Pinpoint the cell where the given text exists, returning its [x, y] midpoint coordinate. 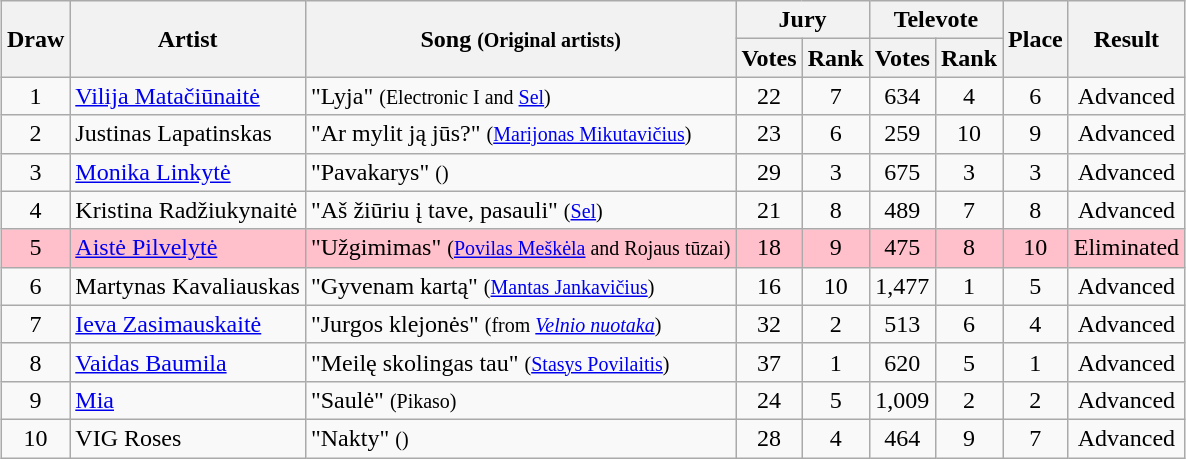
489 [902, 210]
Eliminated [1126, 248]
"Lyja" (Electronic I and Sel) [520, 96]
Place [1036, 39]
Vilija Matačiūnaitė [188, 96]
Jury [802, 20]
Draw [35, 39]
Kristina Radžiukynaitė [188, 210]
Televote [936, 20]
23 [769, 134]
Martynas Kavaliauskas [188, 286]
VIG Roses [188, 438]
"Užgimimas" (Povilas Meškėla and Rojaus tūzai) [520, 248]
259 [902, 134]
Vaidas Baumila [188, 362]
"Nakty" () [520, 438]
Mia [188, 400]
"Ar mylit ją jūs?" (Marijonas Mikutavičius) [520, 134]
634 [902, 96]
Justinas Lapatinskas [188, 134]
24 [769, 400]
32 [769, 324]
Song (Original artists) [520, 39]
"Aš žiūriu į tave, pasauli" (Sel) [520, 210]
Aistė Pilvelytė [188, 248]
475 [902, 248]
"Pavakarys" () [520, 172]
"Gyvenam kartą" (Mantas Jankavičius) [520, 286]
464 [902, 438]
28 [769, 438]
620 [902, 362]
21 [769, 210]
675 [902, 172]
Result [1126, 39]
"Jurgos klejonės" (from Velnio nuotaka) [520, 324]
1,477 [902, 286]
Monika Linkytė [188, 172]
513 [902, 324]
16 [769, 286]
"Meilę skolingas tau" (Stasys Povilaitis) [520, 362]
1,009 [902, 400]
22 [769, 96]
Ieva Zasimauskaitė [188, 324]
18 [769, 248]
"Saulė" (Pikaso) [520, 400]
Artist [188, 39]
29 [769, 172]
37 [769, 362]
